Capture the cell that displays the provided text and extract its (x, y) central coordinate. 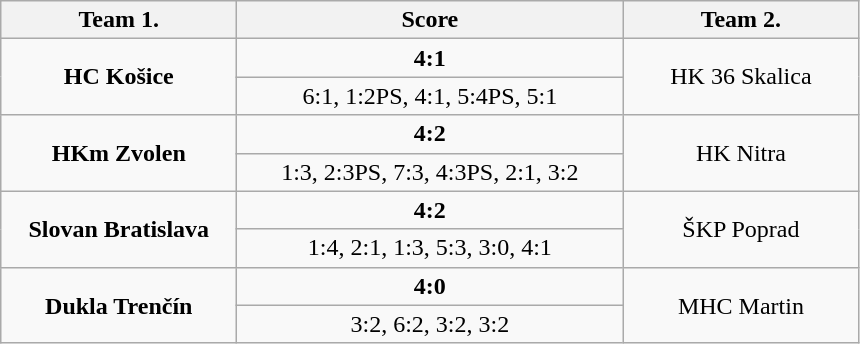
Dukla Trenčín (119, 305)
ŠKP Poprad (741, 229)
MHC Martin (741, 305)
Team 2. (741, 20)
4:0 (430, 286)
Slovan Bratislava (119, 229)
1:4, 2:1, 1:3, 5:3, 3:0, 4:1 (430, 248)
Team 1. (119, 20)
4:1 (430, 58)
Score (430, 20)
HC Košice (119, 77)
HK Nitra (741, 153)
HKm Zvolen (119, 153)
HK 36 Skalica (741, 77)
1:3, 2:3PS, 7:3, 4:3PS, 2:1, 3:2 (430, 172)
6:1, 1:2PS, 4:1, 5:4PS, 5:1 (430, 96)
3:2, 6:2, 3:2, 3:2 (430, 324)
